For the text-containing cell, return its midpoint in [X, Y] coordinate format. 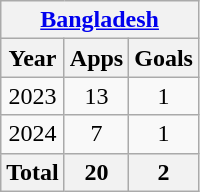
2024 [33, 134]
7 [96, 134]
20 [96, 172]
Apps [96, 58]
Total [33, 172]
2 [164, 172]
Goals [164, 58]
Bangladesh [100, 20]
Year [33, 58]
13 [96, 96]
2023 [33, 96]
